Search for the cell housing the specified text and yield its (x, y) center coordinate. 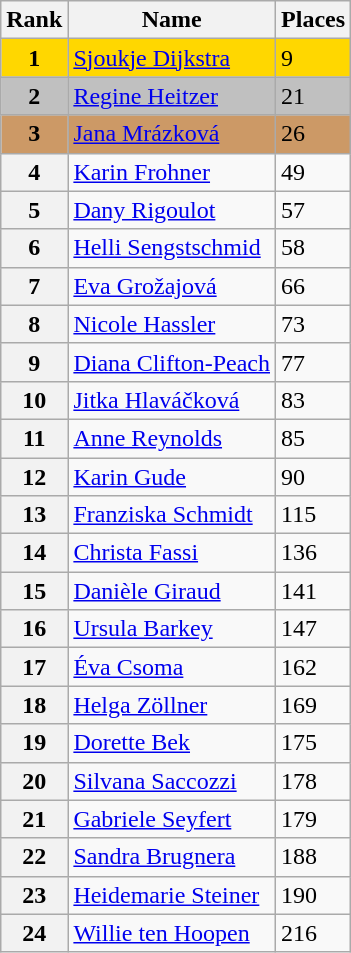
175 (314, 743)
1 (34, 58)
66 (314, 286)
Gabriele Seyfert (172, 819)
15 (34, 591)
188 (314, 857)
Rank (34, 20)
49 (314, 172)
Dany Rigoulot (172, 210)
136 (314, 553)
18 (34, 705)
178 (314, 781)
23 (34, 895)
24 (34, 933)
3 (34, 134)
17 (34, 667)
5 (34, 210)
Sjoukje Dijkstra (172, 58)
115 (314, 515)
10 (34, 400)
77 (314, 362)
Heidemarie Steiner (172, 895)
Willie ten Hoopen (172, 933)
20 (34, 781)
216 (314, 933)
Franziska Schmidt (172, 515)
6 (34, 248)
Regine Heitzer (172, 96)
7 (34, 286)
Éva Csoma (172, 667)
Karin Gude (172, 477)
19 (34, 743)
85 (314, 438)
11 (34, 438)
Diana Clifton-Peach (172, 362)
12 (34, 477)
8 (34, 324)
162 (314, 667)
Eva Grožajová (172, 286)
4 (34, 172)
90 (314, 477)
Helli Sengstschmid (172, 248)
Dorette Bek (172, 743)
Name (172, 20)
Nicole Hassler (172, 324)
22 (34, 857)
Silvana Saccozzi (172, 781)
141 (314, 591)
Ursula Barkey (172, 629)
Anne Reynolds (172, 438)
83 (314, 400)
190 (314, 895)
Jitka Hlaváčková (172, 400)
Christa Fassi (172, 553)
179 (314, 819)
Sandra Brugnera (172, 857)
16 (34, 629)
Places (314, 20)
26 (314, 134)
Helga Zöllner (172, 705)
Jana Mrázková (172, 134)
147 (314, 629)
Danièle Giraud (172, 591)
57 (314, 210)
13 (34, 515)
14 (34, 553)
169 (314, 705)
58 (314, 248)
73 (314, 324)
2 (34, 96)
Karin Frohner (172, 172)
